From the cell containing the given text, extract its center point as [x, y] coordinate. 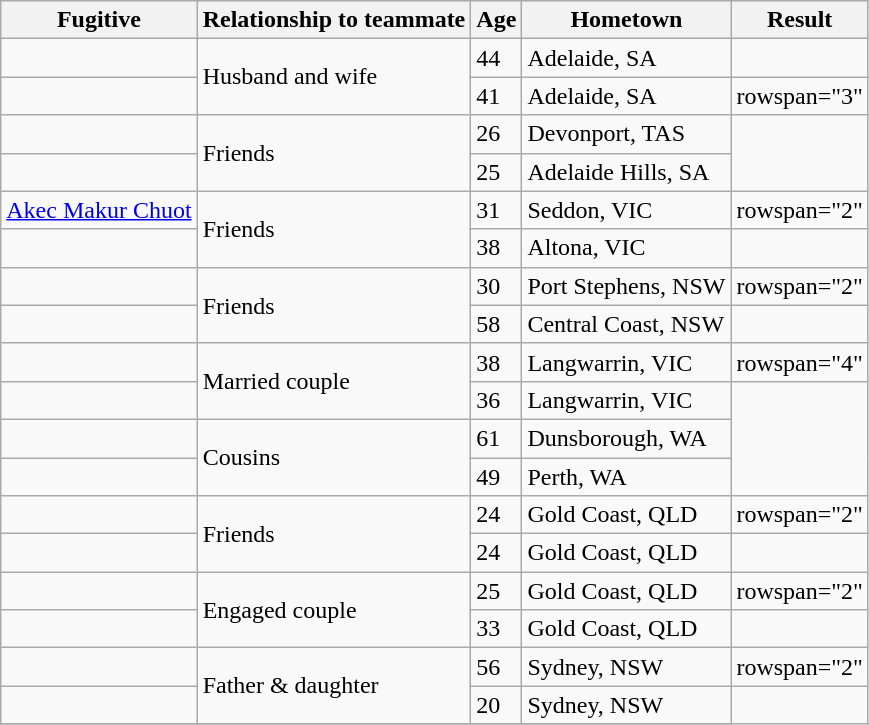
Result [800, 20]
41 [496, 96]
26 [496, 134]
36 [496, 400]
Fugitive [99, 20]
20 [496, 705]
Dunsborough, WA [626, 438]
Akec Makur Chuot [99, 210]
Perth, WA [626, 477]
Father & daughter [334, 686]
Seddon, VIC [626, 210]
33 [496, 629]
Hometown [626, 20]
rowspan="4" [800, 362]
Married couple [334, 381]
49 [496, 477]
Adelaide Hills, SA [626, 172]
56 [496, 667]
30 [496, 286]
Engaged couple [334, 610]
31 [496, 210]
44 [496, 58]
Devonport, TAS [626, 134]
61 [496, 438]
Port Stephens, NSW [626, 286]
Central Coast, NSW [626, 324]
Altona, VIC [626, 248]
Relationship to teammate [334, 20]
Age [496, 20]
Cousins [334, 457]
rowspan="3" [800, 96]
58 [496, 324]
Husband and wife [334, 77]
